Identify which cell holds the provided text, then report its (x, y) central coordinate. 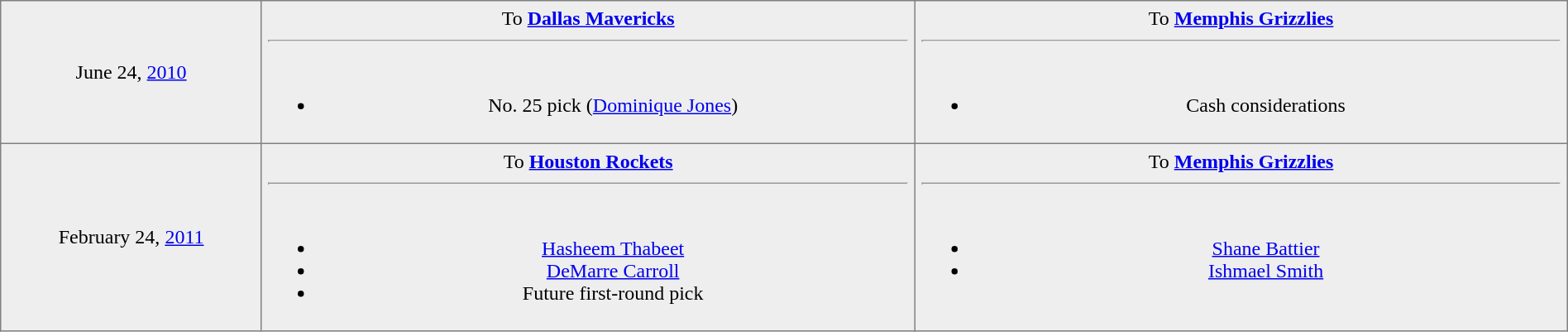
June 24, 2010 (131, 72)
To Memphis GrizzliesCash considerations (1241, 72)
To Memphis Grizzlies Shane Battier Ishmael Smith (1241, 237)
To Dallas MavericksNo. 25 pick (Dominique Jones) (587, 72)
February 24, 2011 (131, 237)
To Houston Rockets Hasheem Thabeet DeMarre CarrollFuture first-round pick (587, 237)
